Determine the (X, Y) coordinate at the center of the cell enclosing the given text.  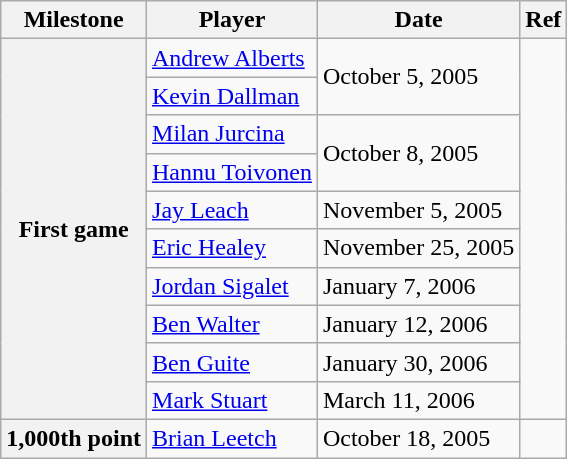
January 30, 2006 (418, 362)
Jordan Sigalet (232, 286)
Jay Leach (232, 210)
Milestone (74, 20)
Milan Jurcina (232, 134)
Mark Stuart (232, 400)
Brian Leetch (232, 438)
January 12, 2006 (418, 324)
Player (232, 20)
Ben Guite (232, 362)
Ref (544, 20)
Ben Walter (232, 324)
October 8, 2005 (418, 153)
Andrew Alberts (232, 58)
January 7, 2006 (418, 286)
Kevin Dallman (232, 96)
October 5, 2005 (418, 77)
November 5, 2005 (418, 210)
Hannu Toivonen (232, 172)
Eric Healey (232, 248)
First game (74, 230)
November 25, 2005 (418, 248)
Date (418, 20)
October 18, 2005 (418, 438)
March 11, 2006 (418, 400)
1,000th point (74, 438)
